Identify which cell holds the provided text, then report its (X, Y) central coordinate. 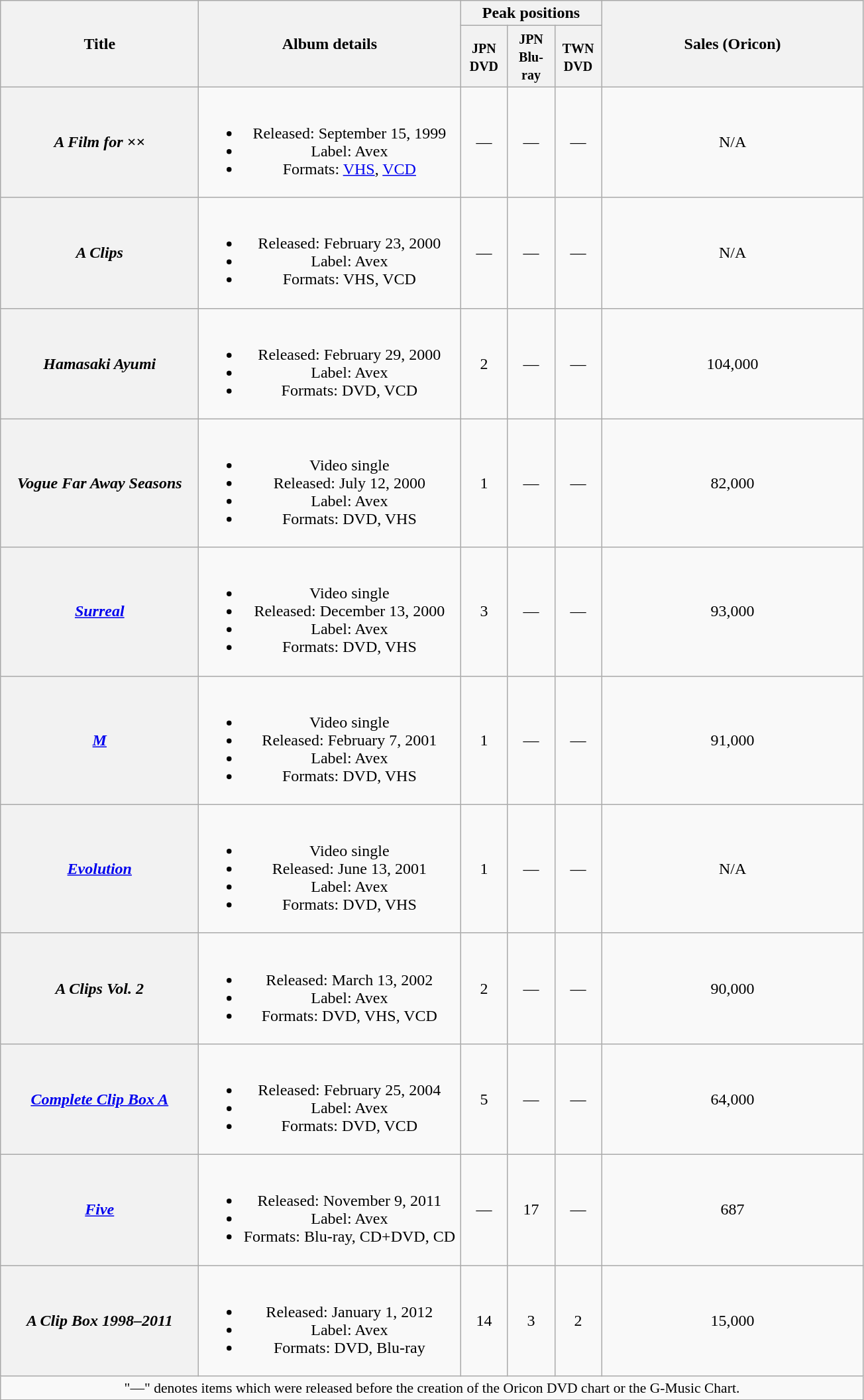
Released: March 13, 2002Label: AvexFormats: DVD, VHS, VCD (330, 989)
91,000 (733, 740)
17 (531, 1210)
TWN DVD (578, 56)
Vogue Far Away Seasons (99, 483)
93,000 (733, 612)
A Clip Box 1998–2011 (99, 1321)
JPN DVD (484, 56)
Released: February 29, 2000Label: AvexFormats: DVD, VCD (330, 363)
Video singleReleased: December 13, 2000Label: AvexFormats: DVD, VHS (330, 612)
Sales (Oricon) (733, 44)
Five (99, 1210)
Peak positions (531, 13)
"—" denotes items which were released before the creation of the Oricon DVD chart or the G-Music Chart. (432, 1388)
5 (484, 1099)
Released: February 23, 2000Label: AvexFormats: VHS, VCD (330, 253)
Video singleReleased: February 7, 2001Label: AvexFormats: DVD, VHS (330, 740)
Album details (330, 44)
A Clips Vol. 2 (99, 989)
15,000 (733, 1321)
A Clips (99, 253)
Released: February 25, 2004Label: AvexFormats: DVD, VCD (330, 1099)
82,000 (733, 483)
Title (99, 44)
M (99, 740)
Released: September 15, 1999Label: AvexFormats: VHS, VCD (330, 142)
Complete Clip Box A (99, 1099)
64,000 (733, 1099)
Released: January 1, 2012Label: AvexFormats: DVD, Blu-ray (330, 1321)
Released: November 9, 2011Label: AvexFormats: Blu-ray, CD+DVD, CD (330, 1210)
Video singleReleased: July 12, 2000Label: AvexFormats: DVD, VHS (330, 483)
104,000 (733, 363)
A Film for ×× (99, 142)
Video singleReleased: June 13, 2001Label: AvexFormats: DVD, VHS (330, 869)
687 (733, 1210)
14 (484, 1321)
Surreal (99, 612)
Hamasaki Ayumi (99, 363)
JPN Blu-ray (531, 56)
Evolution (99, 869)
90,000 (733, 989)
